From the cell containing the given text, extract its center point as [x, y] coordinate. 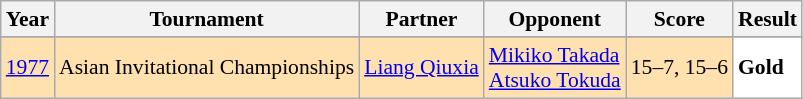
1977 [28, 68]
Mikiko Takada Atsuko Tokuda [555, 68]
Liang Qiuxia [422, 68]
Gold [768, 68]
Year [28, 19]
15–7, 15–6 [680, 68]
Asian Invitational Championships [206, 68]
Score [680, 19]
Tournament [206, 19]
Partner [422, 19]
Result [768, 19]
Opponent [555, 19]
